Scan for the cell matching the given text and deliver its [x, y] coordinate at center. 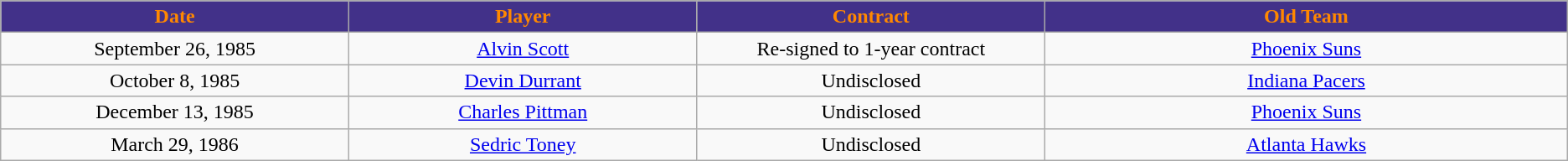
Atlanta Hawks [1307, 144]
Date [175, 17]
Contract [871, 17]
September 26, 1985 [175, 49]
December 13, 1985 [175, 112]
Sedric Toney [523, 144]
March 29, 1986 [175, 144]
October 8, 1985 [175, 80]
Devin Durrant [523, 80]
Charles Pittman [523, 112]
Re-signed to 1-year contract [871, 49]
Alvin Scott [523, 49]
Player [523, 17]
Indiana Pacers [1307, 80]
Old Team [1307, 17]
